Provide the (x, y) coordinate of the cell's center where the given text is located.  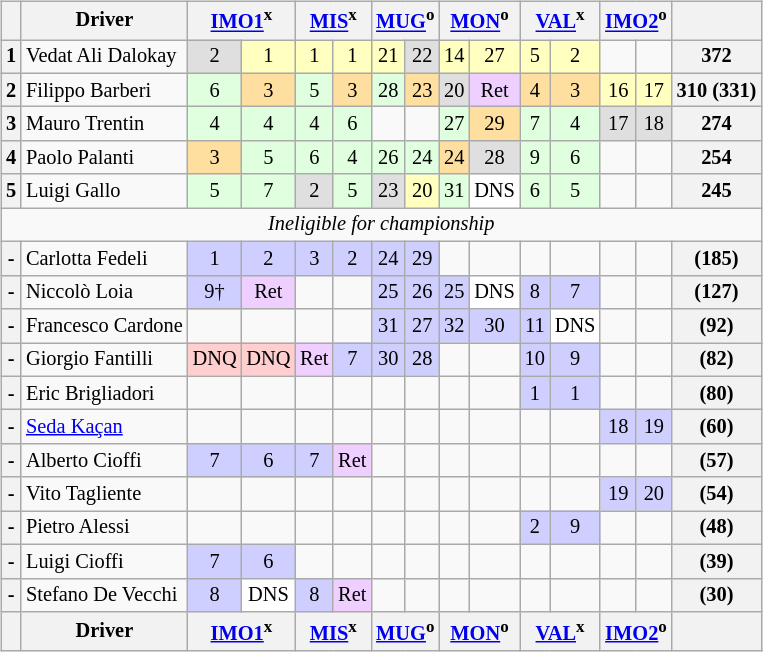
(39) (717, 561)
Eric Brigliadori (104, 393)
Giorgio Fantilli (104, 359)
Carlotta Fedeli (104, 259)
(30) (717, 595)
Niccolò Loia (104, 292)
245 (717, 191)
32 (454, 326)
274 (717, 124)
Francesco Cardone (104, 326)
22 (422, 57)
Seda Kaçan (104, 427)
310 (331) (717, 90)
(185) (717, 259)
Alberto Cioffi (104, 460)
(48) (717, 528)
Stefano De Vecchi (104, 595)
(80) (717, 393)
372 (717, 57)
(82) (717, 359)
Luigi Cioffi (104, 561)
(57) (717, 460)
Paolo Palanti (104, 158)
Ineligible for championship (381, 225)
10 (535, 359)
254 (717, 158)
Luigi Gallo (104, 191)
Vedat Ali Dalokay (104, 57)
21 (388, 57)
9† (215, 292)
11 (535, 326)
16 (618, 90)
(54) (717, 494)
(60) (717, 427)
Filippo Barberi (104, 90)
Vito Tagliente (104, 494)
(92) (717, 326)
Mauro Trentin (104, 124)
14 (454, 57)
Pietro Alessi (104, 528)
(127) (717, 292)
